Capture the cell that displays the provided text and extract its [x, y] central coordinate. 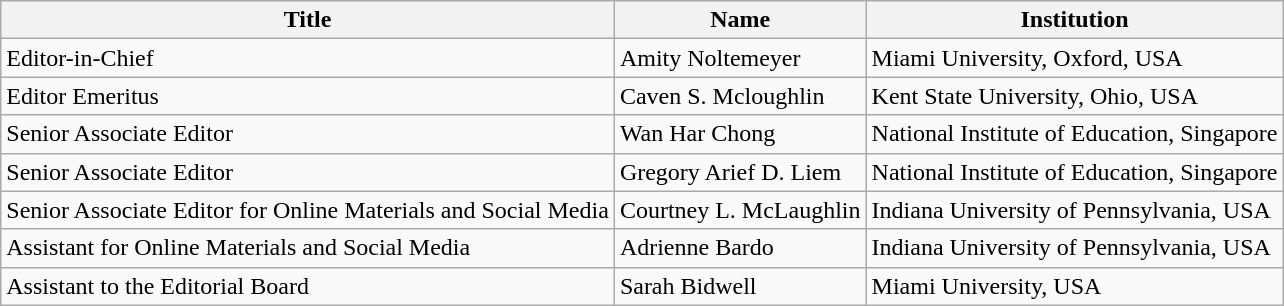
Assistant for Online Materials and Social Media [308, 248]
Senior Associate Editor for Online Materials and Social Media [308, 210]
Editor Emeritus [308, 96]
Wan Har Chong [740, 134]
Kent State University, Ohio, USA [1074, 96]
Adrienne Bardo [740, 248]
Title [308, 20]
Courtney L. McLaughlin [740, 210]
Miami University, USA [1074, 286]
Institution [1074, 20]
Name [740, 20]
Assistant to the Editorial Board [308, 286]
Gregory Arief D. Liem [740, 172]
Sarah Bidwell [740, 286]
Amity Noltemeyer [740, 58]
Miami University, Oxford, USA [1074, 58]
Editor-in-Chief [308, 58]
Caven S. Mcloughlin [740, 96]
